Pinpoint the cell where the given text exists, returning its [X, Y] midpoint coordinate. 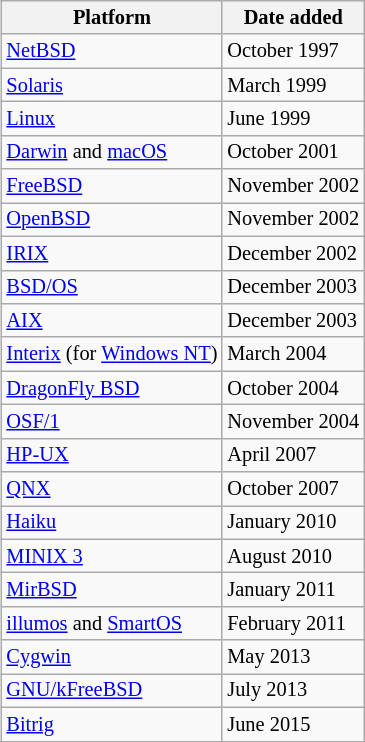
Date added [293, 18]
February 2011 [293, 624]
October 2001 [293, 152]
Platform [112, 18]
July 2013 [293, 691]
IRIX [112, 253]
HP-UX [112, 455]
OpenBSD [112, 220]
Interix (for Windows NT) [112, 354]
illumos and SmartOS [112, 624]
January 2010 [293, 523]
March 1999 [293, 85]
December 2002 [293, 253]
November 2004 [293, 422]
June 2015 [293, 725]
GNU/kFreeBSD [112, 691]
May 2013 [293, 657]
BSD/OS [112, 287]
Bitrig [112, 725]
Cygwin [112, 657]
Solaris [112, 85]
October 2007 [293, 489]
June 1999 [293, 119]
October 2004 [293, 388]
QNX [112, 489]
FreeBSD [112, 186]
April 2007 [293, 455]
OSF/1 [112, 422]
NetBSD [112, 51]
Darwin and macOS [112, 152]
MirBSD [112, 590]
March 2004 [293, 354]
January 2011 [293, 590]
Linux [112, 119]
October 1997 [293, 51]
DragonFly BSD [112, 388]
AIX [112, 321]
Haiku [112, 523]
MINIX 3 [112, 556]
August 2010 [293, 556]
